Identify which cell holds the provided text, then report its (X, Y) central coordinate. 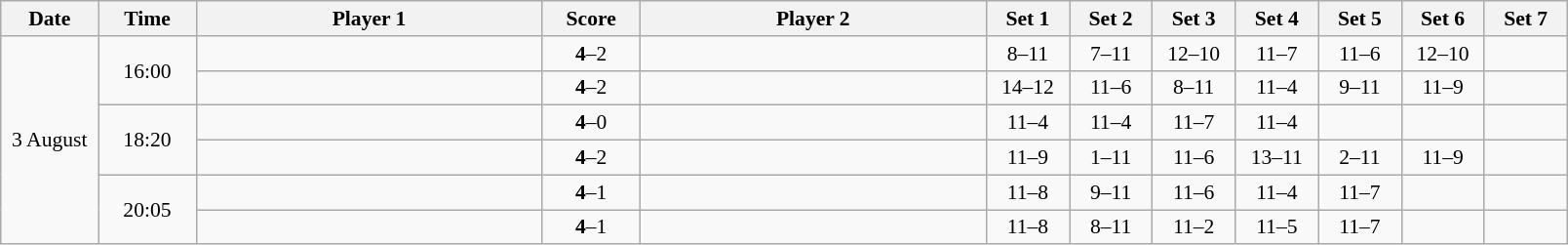
Set 3 (1194, 19)
13–11 (1277, 158)
11–2 (1194, 227)
Time (147, 19)
2–11 (1359, 158)
Player 2 (813, 19)
20:05 (147, 209)
Score (591, 19)
14–12 (1028, 88)
Set 2 (1110, 19)
Date (50, 19)
Set 5 (1359, 19)
18:20 (147, 141)
Set 7 (1525, 19)
Set 1 (1028, 19)
Set 6 (1443, 19)
3 August (50, 141)
Set 4 (1277, 19)
7–11 (1110, 54)
4–0 (591, 123)
Player 1 (369, 19)
1–11 (1110, 158)
11–5 (1277, 227)
16:00 (147, 70)
